Identify which cell holds the provided text, then report its [x, y] central coordinate. 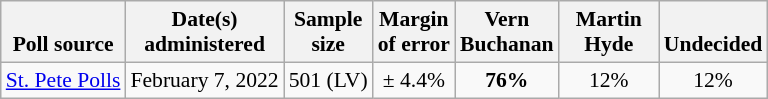
Poll source [64, 32]
76% [507, 80]
St. Pete Polls [64, 80]
Date(s)administered [204, 32]
Marginof error [414, 32]
Undecided [713, 32]
MartinHyde [609, 32]
Samplesize [328, 32]
± 4.4% [414, 80]
501 (LV) [328, 80]
VernBuchanan [507, 32]
February 7, 2022 [204, 80]
